Determine the (X, Y) coordinate at the center of the cell enclosing the given text.  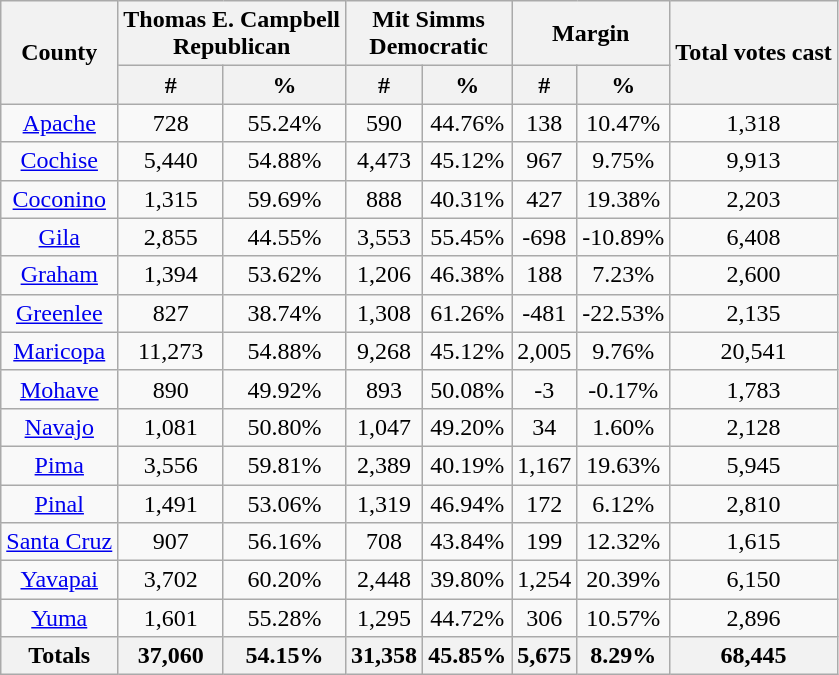
6.12% (624, 503)
2,810 (754, 503)
9.76% (624, 351)
2,896 (754, 618)
40.19% (468, 465)
39.80% (468, 580)
-698 (544, 237)
Margin (591, 34)
50.80% (284, 427)
199 (544, 542)
34 (544, 427)
50.08% (468, 389)
1,601 (171, 618)
6,408 (754, 237)
Mit SimmsDemocratic (429, 34)
-10.89% (624, 237)
-22.53% (624, 313)
Graham (60, 275)
55.28% (284, 618)
2,128 (754, 427)
9.75% (624, 161)
5,675 (544, 656)
59.69% (284, 199)
728 (171, 123)
20,541 (754, 351)
9,913 (754, 161)
12.32% (624, 542)
-3 (544, 389)
37,060 (171, 656)
19.63% (624, 465)
590 (384, 123)
59.81% (284, 465)
56.16% (284, 542)
4,473 (384, 161)
Coconino (60, 199)
1,315 (171, 199)
1.60% (624, 427)
54.15% (284, 656)
3,702 (171, 580)
53.06% (284, 503)
1,318 (754, 123)
188 (544, 275)
890 (171, 389)
44.76% (468, 123)
9,268 (384, 351)
55.24% (284, 123)
1,206 (384, 275)
1,319 (384, 503)
53.62% (284, 275)
68,445 (754, 656)
19.38% (624, 199)
708 (384, 542)
1,081 (171, 427)
County (60, 52)
10.57% (624, 618)
827 (171, 313)
Thomas E. CampbellRepublican (232, 34)
-0.17% (624, 389)
907 (171, 542)
61.26% (468, 313)
38.74% (284, 313)
2,389 (384, 465)
2,600 (754, 275)
10.47% (624, 123)
2,855 (171, 237)
49.92% (284, 389)
1,254 (544, 580)
Mohave (60, 389)
1,491 (171, 503)
2,005 (544, 351)
2,203 (754, 199)
306 (544, 618)
44.55% (284, 237)
Navajo (60, 427)
Greenlee (60, 313)
Santa Cruz (60, 542)
55.45% (468, 237)
2,448 (384, 580)
427 (544, 199)
20.39% (624, 580)
60.20% (284, 580)
Total votes cast (754, 52)
1,295 (384, 618)
Yuma (60, 618)
138 (544, 123)
Pinal (60, 503)
Cochise (60, 161)
31,358 (384, 656)
44.72% (468, 618)
-481 (544, 313)
172 (544, 503)
46.38% (468, 275)
1,167 (544, 465)
1,615 (754, 542)
Apache (60, 123)
1,308 (384, 313)
2,135 (754, 313)
6,150 (754, 580)
967 (544, 161)
11,273 (171, 351)
49.20% (468, 427)
1,394 (171, 275)
893 (384, 389)
Totals (60, 656)
5,440 (171, 161)
Yavapai (60, 580)
45.85% (468, 656)
8.29% (624, 656)
1,783 (754, 389)
5,945 (754, 465)
1,047 (384, 427)
46.94% (468, 503)
888 (384, 199)
Maricopa (60, 351)
43.84% (468, 542)
40.31% (468, 199)
7.23% (624, 275)
3,556 (171, 465)
3,553 (384, 237)
Gila (60, 237)
Pima (60, 465)
